Return (x, y) of the center of cell containing provided text 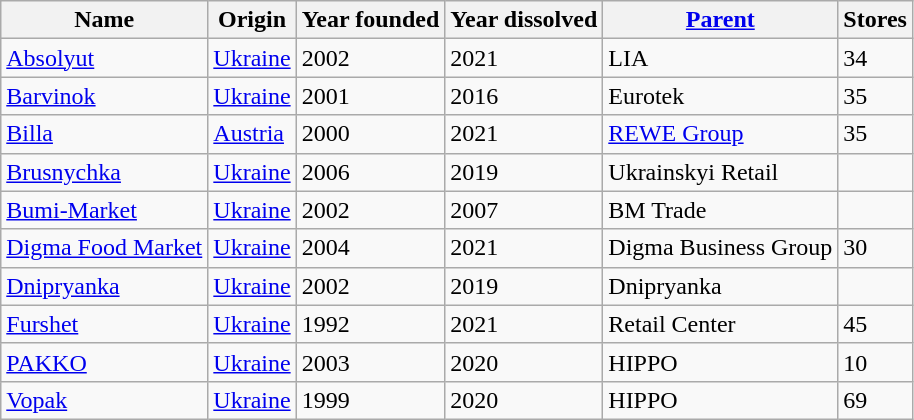
LIA (720, 58)
10 (876, 362)
2007 (524, 210)
1999 (370, 400)
Eurotek (720, 96)
Austria (252, 134)
2016 (524, 96)
REWE Group (720, 134)
2004 (370, 248)
Year founded (370, 20)
Retail Center (720, 324)
BM Trade (720, 210)
Bumi-Market (104, 210)
69 (876, 400)
Parent (720, 20)
PAKKO (104, 362)
Digma Business Group (720, 248)
2001 (370, 96)
Origin (252, 20)
Brusnychka (104, 172)
Vopak (104, 400)
34 (876, 58)
Billa (104, 134)
Stores (876, 20)
2006 (370, 172)
30 (876, 248)
Furshet (104, 324)
Name (104, 20)
2003 (370, 362)
1992 (370, 324)
Year dissolved (524, 20)
45 (876, 324)
Absolyut (104, 58)
Barvinok (104, 96)
Ukrainskyi Retail (720, 172)
Digma Food Market (104, 248)
2000 (370, 134)
